Provide the (x, y) coordinate of the cell's center where the given text is located.  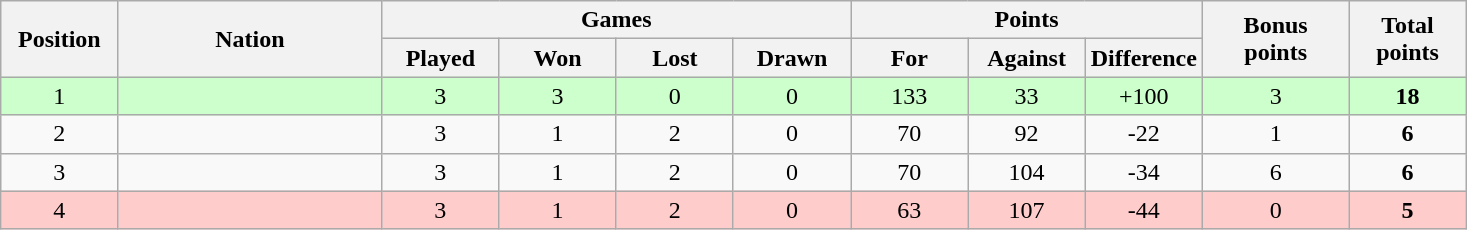
Difference (1144, 58)
Drawn (792, 58)
4 (60, 210)
Nation (250, 39)
For (910, 58)
Games (616, 20)
Position (60, 39)
92 (1026, 134)
5 (1408, 210)
Lost (674, 58)
104 (1026, 172)
-22 (1144, 134)
-34 (1144, 172)
Against (1026, 58)
Totalpoints (1408, 39)
33 (1026, 96)
-44 (1144, 210)
107 (1026, 210)
Points (1027, 20)
18 (1408, 96)
+100 (1144, 96)
133 (910, 96)
Played (440, 58)
Won (558, 58)
Bonuspoints (1276, 39)
63 (910, 210)
